Return [x, y] of the center of cell containing provided text 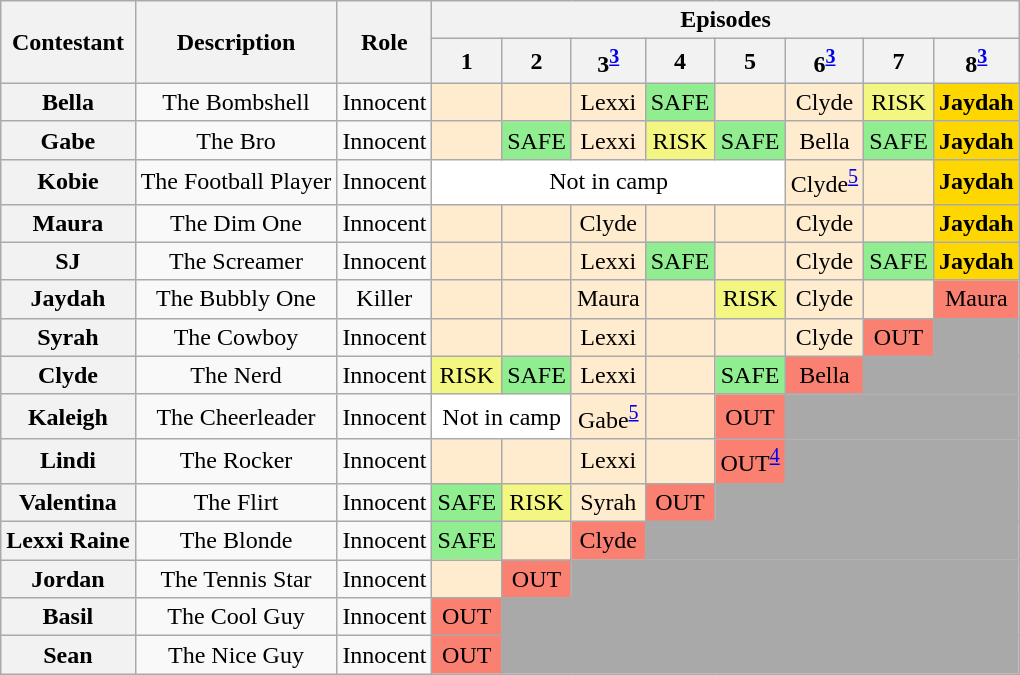
The Nice Guy [236, 655]
Jordan [68, 579]
5 [750, 62]
The Cool Guy [236, 617]
The Rocker [236, 462]
The Flirt [236, 502]
Gabe5 [608, 416]
Killer [384, 299]
83 [976, 62]
Lindi [68, 462]
The Football Player [236, 182]
63 [824, 62]
The Bro [236, 140]
OUT4 [750, 462]
Valentina [68, 502]
Basil [68, 617]
Kaleigh [68, 416]
Gabe [68, 140]
The Cowboy [236, 337]
SJ [68, 261]
33 [608, 62]
Episodes [726, 20]
2 [537, 62]
Role [384, 42]
7 [899, 62]
The Screamer [236, 261]
The Cheerleader [236, 416]
The Nerd [236, 375]
4 [680, 62]
The Dim One [236, 223]
The Blonde [236, 541]
The Bombshell [236, 102]
Description [236, 42]
Clyde5 [824, 182]
Kobie [68, 182]
1 [467, 62]
The Tennis Star [236, 579]
Lexxi Raine [68, 541]
Sean [68, 655]
The Bubbly One [236, 299]
Contestant [68, 42]
